From the cell containing the given text, extract its center point as (x, y) coordinate. 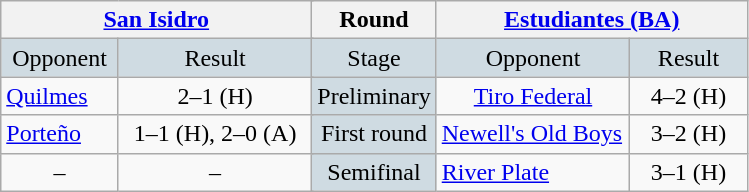
4–2 (H) (688, 96)
Preliminary (374, 96)
3–2 (H) (688, 134)
San Isidro (156, 20)
2–1 (H) (214, 96)
3–1 (H) (688, 172)
Newell's Old Boys (533, 134)
Quilmes (60, 96)
River Plate (533, 172)
First round (374, 134)
Semifinal (374, 172)
Estudiantes (BA) (592, 20)
Porteño (60, 134)
Round (374, 20)
Stage (374, 58)
Tiro Federal (533, 96)
1–1 (H), 2–0 (A) (214, 134)
